Output the (x, y) coordinate of the center of the cell containing the given text.  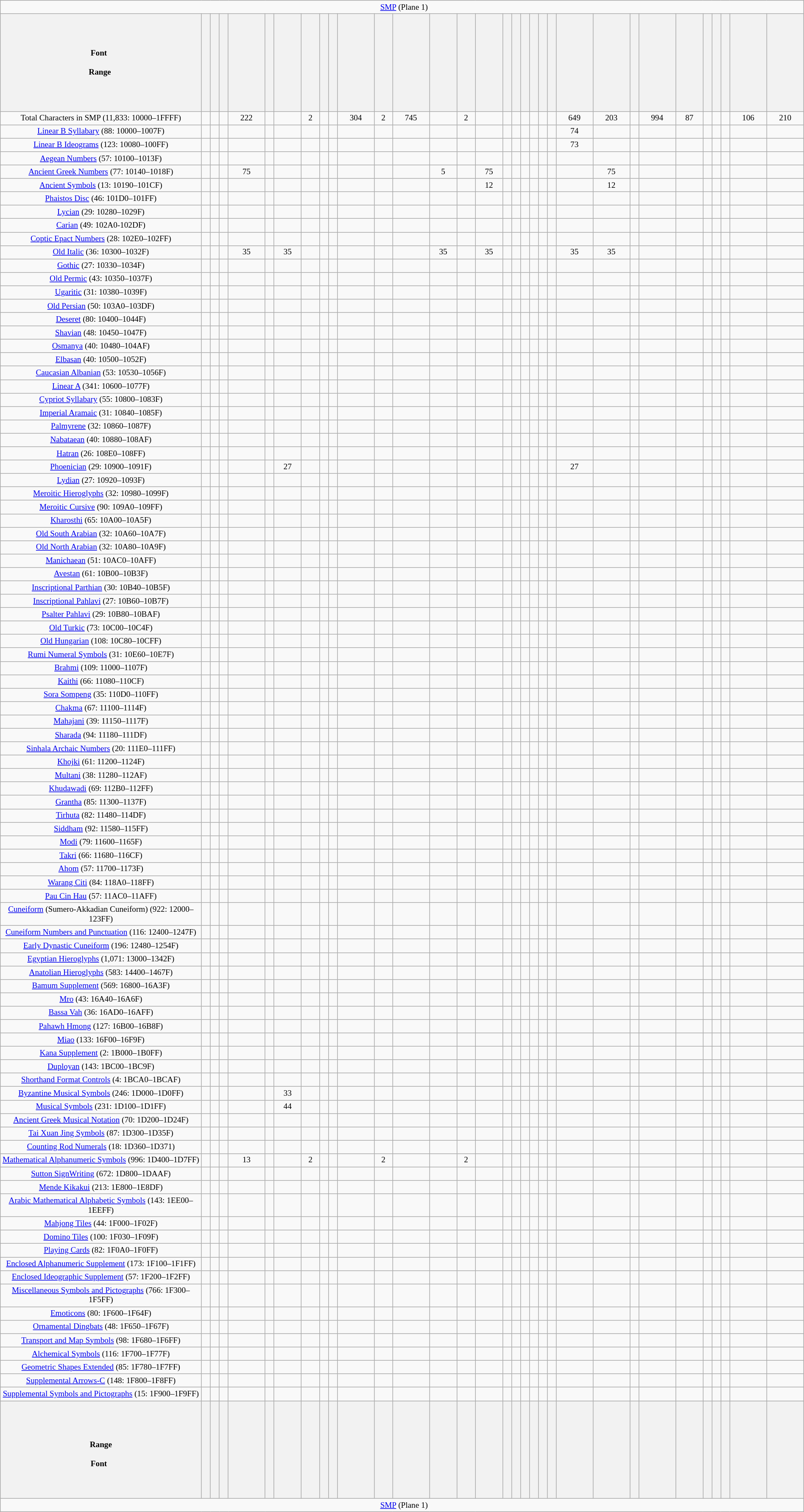
Enclosed Alphanumeric Supplement (173: 1F100–1F1FF) (101, 1264)
Miscellaneous Symbols and Pictographs (766: 1F300–1F5FF) (101, 1295)
44 (288, 1107)
Nabataean (40: 10880–108AF) (101, 440)
Avestan (61: 10B00–10B3F) (101, 574)
Pahawh Hmong (127: 16B00–16B8F) (101, 1026)
73 (574, 145)
Khudawadi (69: 112B0–112FF) (101, 789)
Cuneiform Numbers and Punctuation (116: 12400–1247F) (101, 933)
Kana Supplement (2: 1B000–1B0FF) (101, 1053)
Shorthand Format Controls (4: 1BCA0–1BCAF) (101, 1080)
Cypriot Syllabary (55: 10800–1083F) (101, 400)
Total Characters in SMP (11,833: 10000–1FFFF) (101, 118)
649 (574, 118)
Musical Symbols (231: 1D100–1D1FF) (101, 1107)
Tirhuta (82: 11480–114DF) (101, 816)
Caucasian Albanian (53: 10530–1056F) (101, 373)
Gothic (27: 10330–1034F) (101, 266)
222 (247, 118)
Palmyrene (32: 10860–1087F) (101, 426)
Transport and Map Symbols (98: 1F680–1F6FF) (101, 1340)
Early Dynastic Cuneiform (196: 12480–1254F) (101, 946)
Linear B Syllabary (88: 10000–1007F) (101, 131)
87 (690, 118)
Hatran (26: 108E0–108FF) (101, 454)
Grantha (85: 11300–1137F) (101, 802)
Imperial Aramaic (31: 10840–1085F) (101, 413)
Alchemical Symbols (116: 1F700–1F77F) (101, 1354)
Inscriptional Pahlavi (27: 10B60–10B7F) (101, 601)
Ancient Greek Numbers (77: 10140–1018F) (101, 172)
Font Range (101, 62)
Enclosed Ideographic Supplement (57: 1F200–1F2FF) (101, 1277)
Byzantine Musical Symbols (246: 1D000–1D0FF) (101, 1093)
Elbasan (40: 10500–1052F) (101, 359)
Sora Sompeng (35: 110D0–110FF) (101, 695)
Kharosthi (65: 10A00–10A5F) (101, 521)
5 (444, 172)
RangeFont (101, 1449)
Cuneiform (Sumero-Akkadian Cuneiform) (922: 12000–123FF) (101, 914)
Mahjong Tiles (44: 1F000–1F02F) (101, 1223)
74 (574, 131)
Ahom (57: 11700–1173F) (101, 869)
210 (785, 118)
Old Persian (50: 103A0–103DF) (101, 306)
Aegean Numbers (57: 10100–1013F) (101, 159)
994 (657, 118)
Ancient Symbols (13: 10190–101CF) (101, 185)
Sinhala Archaic Numbers (20: 111E0–111FF) (101, 749)
Psalter Pahlavi (29: 10B80–10BAF) (101, 614)
Domino Tiles (100: 1F030–1F09F) (101, 1237)
Inscriptional Parthian (30: 10B40–10B5F) (101, 588)
Phaistos Disc (46: 101D0–101FF) (101, 198)
Siddham (92: 11580–115FF) (101, 829)
Ornamental Dingbats (48: 1F650–1F67F) (101, 1327)
Anatolian Hieroglyphs (583: 14400–1467F) (101, 972)
Shavian (48: 10450–1047F) (101, 333)
Multani (38: 11280–112AF) (101, 775)
Modi (79: 11600–1165F) (101, 842)
745 (411, 118)
Tai Xuan Jing Symbols (87: 1D300–1D35F) (101, 1133)
106 (748, 118)
Kaithi (66: 11080–110CF) (101, 681)
Geometric Shapes Extended (85: 1F780–1F7FF) (101, 1367)
Sutton SignWriting (672: 1D800–1DAAF) (101, 1174)
Lycian (29: 10280–1029F) (101, 212)
Supplemental Symbols and Pictographs (15: 1F900–1F9FF) (101, 1394)
Meroitic Cursive (90: 109A0–109FF) (101, 507)
Phoenician (29: 10900–1091F) (101, 467)
Pau Cin Hau (57: 11AC0–11AFF) (101, 896)
Linear B Ideograms (123: 10080–100FF) (101, 145)
Osmanya (40: 10480–104AF) (101, 346)
Miao (133: 16F00–16F9F) (101, 1040)
13 (247, 1160)
Mahajani (39: 11150–1117F) (101, 721)
Old Italic (36: 10300–1032F) (101, 252)
Linear A (341: 10600–1077F) (101, 386)
Old Hungarian (108: 10C80–10CFF) (101, 641)
Coptic Epact Numbers (28: 102E0–102FF) (101, 239)
Mende Kikakui (213: 1E800–1E8DF) (101, 1187)
Ugaritic (31: 10380–1039F) (101, 292)
203 (611, 118)
Duployan (143: 1BC00–1BC9F) (101, 1066)
Chakma (67: 11100–1114F) (101, 708)
Sharada (94: 11180–111DF) (101, 735)
Old Turkic (73: 10C00–10C4F) (101, 628)
Manichaean (51: 10AC0–10AFF) (101, 561)
Mro (43: 16A40–16A6F) (101, 1000)
Emoticons (80: 1F600–1F64F) (101, 1314)
Old Permic (43: 10350–1037F) (101, 279)
Old South Arabian (32: 10A60–10A7F) (101, 534)
Brahmi (109: 11000–1107F) (101, 668)
Egyptian Hieroglyphs (1,071: 13000–1342F) (101, 959)
Bassa Vah (36: 16AD0–16AFF) (101, 1013)
Old North Arabian (32: 10A80–10A9F) (101, 547)
Khojki (61: 11200–1124F) (101, 762)
Lydian (27: 10920–1093F) (101, 480)
Playing Cards (82: 1F0A0–1F0FF) (101, 1250)
Warang Citi (84: 118A0–118FF) (101, 883)
Meroitic Hieroglyphs (32: 10980–1099F) (101, 494)
33 (288, 1093)
Carian (49: 102A0-102DF) (101, 226)
Rumi Numeral Symbols (31: 10E60–10E7F) (101, 654)
Arabic Mathematical Alphabetic Symbols (143: 1EE00–1EEFF) (101, 1205)
Ancient Greek Musical Notation (70: 1D200–1D24F) (101, 1120)
Takri (66: 11680–116CF) (101, 856)
Supplemental Arrows-C (148: 1F800–1F8FF) (101, 1381)
Counting Rod Numerals (18: 1D360–1D371) (101, 1147)
Deseret (80: 10400–1044F) (101, 319)
Mathematical Alphanumeric Symbols (996: 1D400–1D7FF) (101, 1160)
304 (356, 118)
Bamum Supplement (569: 16800–16A3F) (101, 986)
